Identify which cell holds the provided text, then report its [X, Y] central coordinate. 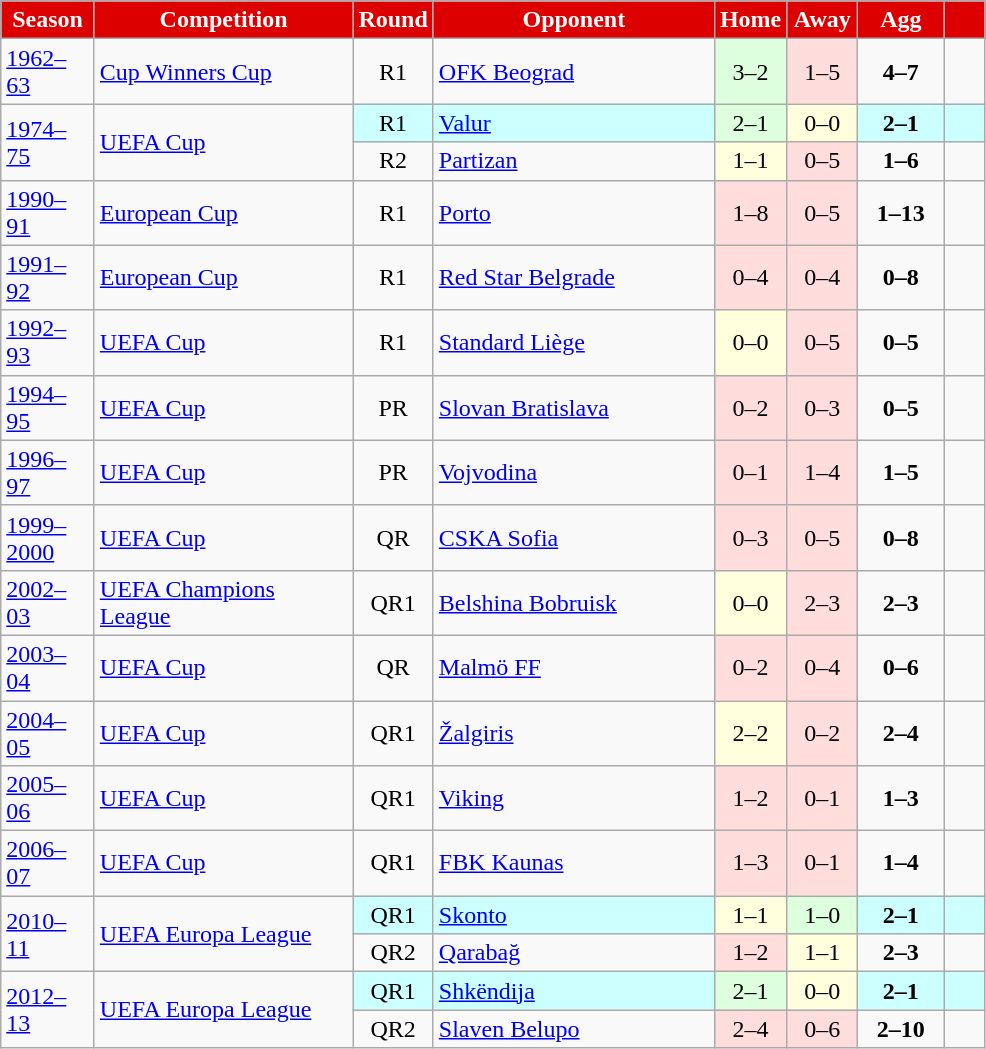
Shkëndija [574, 991]
Slovan Bratislava [574, 408]
Žalgiris [574, 732]
Season [48, 20]
Home [750, 20]
3–2 [750, 72]
4–7 [901, 72]
2–2 [750, 732]
2012–13 [48, 1010]
2002–03 [48, 602]
1962–63 [48, 72]
Partizan [574, 161]
2005–06 [48, 798]
1–0 [822, 915]
1994–95 [48, 408]
2003–04 [48, 668]
Qarabağ [574, 953]
Malmö FF [574, 668]
Red Star Belgrade [574, 278]
R2 [393, 161]
1992–93 [48, 342]
Viking [574, 798]
1–6 [901, 161]
Valur [574, 123]
1–8 [750, 212]
1974–75 [48, 142]
Competition [224, 20]
2–10 [901, 1029]
Away [822, 20]
OFK Beograd [574, 72]
FBK Kaunas [574, 864]
Round [393, 20]
Cup Winners Cup [224, 72]
1990–91 [48, 212]
Agg [901, 20]
Belshina Bobruisk [574, 602]
2004–05 [48, 732]
CSKA Sofia [574, 538]
Standard Liège [574, 342]
1991–92 [48, 278]
1999–2000 [48, 538]
Opponent [574, 20]
1996–97 [48, 472]
2006–07 [48, 864]
UEFA Champions League [224, 602]
1–13 [901, 212]
Vojvodina [574, 472]
Slaven Belupo [574, 1029]
2010–11 [48, 934]
Skonto [574, 915]
Porto [574, 212]
